Output the [x, y] coordinate of the center of the cell containing the given text.  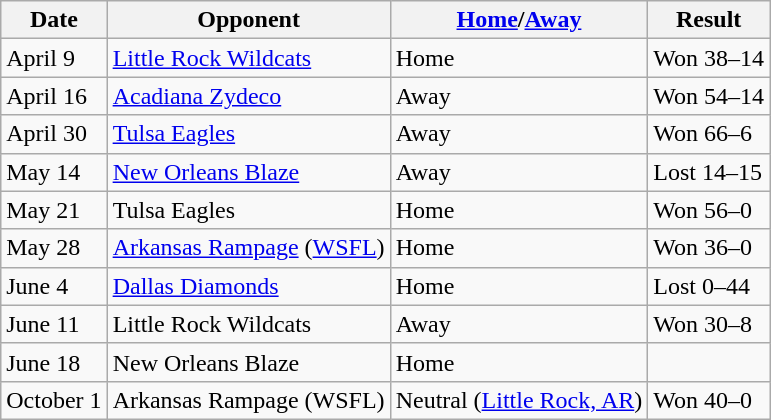
April 9 [54, 58]
Won 36–0 [709, 248]
Won 56–0 [709, 210]
Acadiana Zydeco [248, 96]
Won 66–6 [709, 134]
Won 40–0 [709, 400]
June 4 [54, 286]
Opponent [248, 20]
June 11 [54, 324]
Won 30–8 [709, 324]
Lost 14–15 [709, 172]
Home/Away [519, 20]
May 14 [54, 172]
October 1 [54, 400]
May 21 [54, 210]
Won 38–14 [709, 58]
April 16 [54, 96]
Result [709, 20]
Lost 0–44 [709, 286]
June 18 [54, 362]
Date [54, 20]
May 28 [54, 248]
Won 54–14 [709, 96]
Dallas Diamonds [248, 286]
April 30 [54, 134]
Neutral (Little Rock, AR) [519, 400]
